Pinpoint the cell where the given text exists, returning its [X, Y] midpoint coordinate. 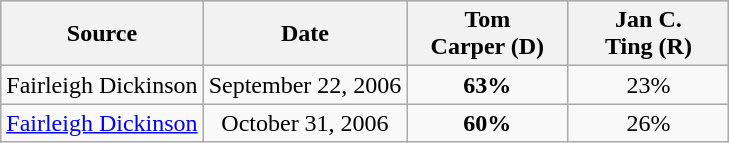
Jan C.Ting (R) [648, 34]
Source [102, 34]
October 31, 2006 [305, 123]
26% [648, 123]
TomCarper (D) [488, 34]
September 22, 2006 [305, 85]
60% [488, 123]
Date [305, 34]
63% [488, 85]
23% [648, 85]
